Detect which cell encompasses the target text, then output its [X, Y] center coordinate. 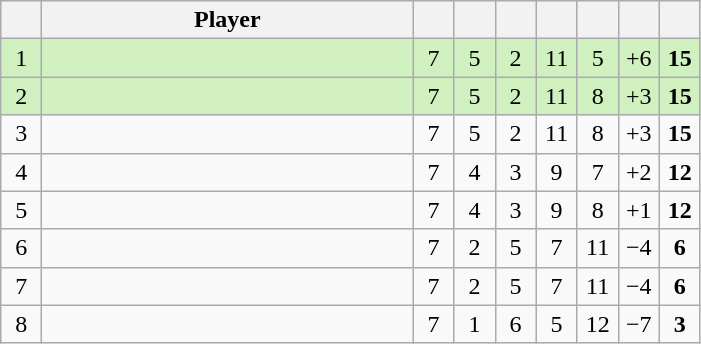
+1 [638, 210]
Player [228, 20]
−7 [638, 324]
+6 [638, 58]
+2 [638, 172]
